Search for the cell housing the specified text and yield its (x, y) center coordinate. 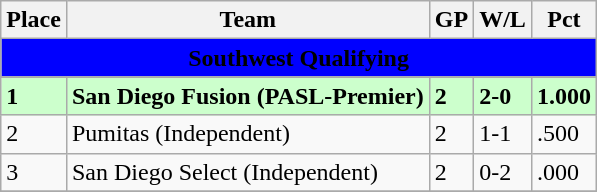
1-1 (503, 134)
Team (248, 20)
0-2 (503, 172)
Southwest Qualifying (299, 58)
San Diego Select (Independent) (248, 172)
Pumitas (Independent) (248, 134)
GP (451, 20)
Pct (564, 20)
1 (34, 96)
3 (34, 172)
San Diego Fusion (PASL-Premier) (248, 96)
Place (34, 20)
.500 (564, 134)
1.000 (564, 96)
2-0 (503, 96)
.000 (564, 172)
W/L (503, 20)
